Output the (X, Y) coordinate of the center of the cell containing the given text.  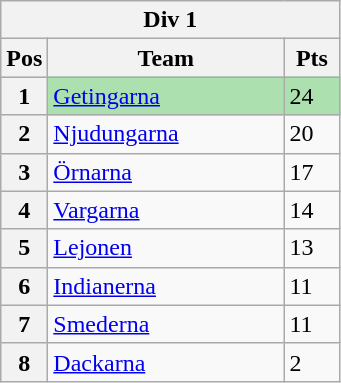
6 (24, 286)
24 (312, 96)
Pts (312, 58)
14 (312, 210)
5 (24, 248)
Team (166, 58)
Div 1 (170, 20)
3 (24, 172)
Pos (24, 58)
Lejonen (166, 248)
1 (24, 96)
13 (312, 248)
Getingarna (166, 96)
20 (312, 134)
Smederna (166, 324)
Dackarna (166, 362)
7 (24, 324)
Njudungarna (166, 134)
4 (24, 210)
8 (24, 362)
Vargarna (166, 210)
Indianerna (166, 286)
Örnarna (166, 172)
17 (312, 172)
